Pinpoint the cell where the given text exists, returning its (x, y) midpoint coordinate. 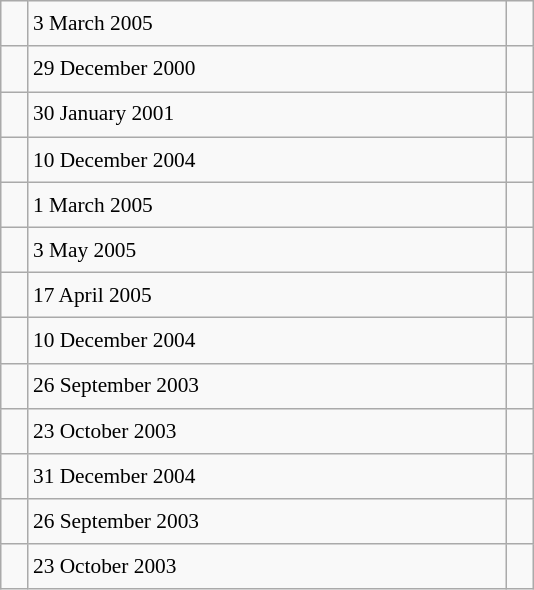
17 April 2005 (267, 296)
3 March 2005 (267, 24)
31 December 2004 (267, 476)
29 December 2000 (267, 68)
1 March 2005 (267, 204)
30 January 2001 (267, 114)
3 May 2005 (267, 250)
